Find where the given text appears and provide that cell's center as [x, y] coordinate. 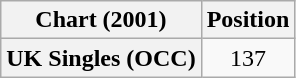
Position [248, 20]
Chart (2001) [101, 20]
137 [248, 58]
UK Singles (OCC) [101, 58]
